For the text-containing cell, return its midpoint in (x, y) coordinate format. 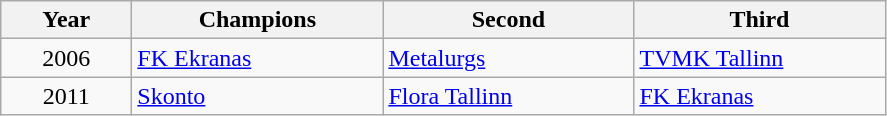
TVMK Tallinn (760, 58)
Third (760, 20)
2011 (66, 96)
Second (508, 20)
Year (66, 20)
Flora Tallinn (508, 96)
2006 (66, 58)
Champions (258, 20)
Metalurgs (508, 58)
Skonto (258, 96)
